Find where the given text appears and provide that cell's center as [X, Y] coordinate. 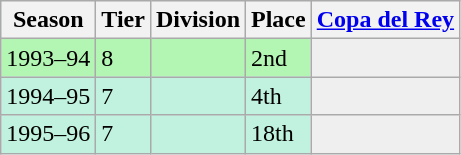
Season [48, 20]
8 [124, 58]
Place [279, 20]
1995–96 [48, 134]
4th [279, 96]
Tier [124, 20]
18th [279, 134]
2nd [279, 58]
Copa del Rey [385, 20]
1993–94 [48, 58]
Division [198, 20]
1994–95 [48, 96]
